Locate the cell with the specified text and output its (x, y) center coordinate. 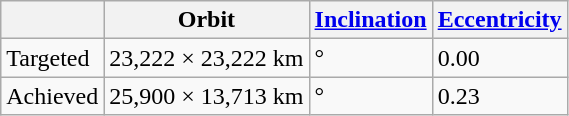
Inclination (370, 20)
25,900 × 13,713 km (206, 96)
Eccentricity (500, 20)
23,222 × 23,222 km (206, 58)
Achieved (52, 96)
Orbit (206, 20)
0.00 (500, 58)
Targeted (52, 58)
0.23 (500, 96)
